Output the [X, Y] coordinate of the center of the cell containing the given text.  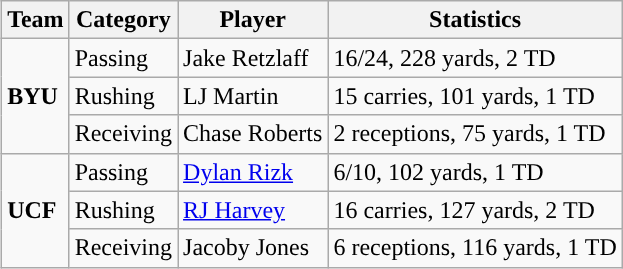
Statistics [475, 20]
RJ Harvey [253, 210]
16 carries, 127 yards, 2 TD [475, 210]
Category [123, 20]
UCF [36, 210]
Jacoby Jones [253, 248]
Dylan Rizk [253, 172]
Player [253, 20]
Team [36, 20]
BYU [36, 96]
16/24, 228 yards, 2 TD [475, 58]
2 receptions, 75 yards, 1 TD [475, 134]
Chase Roberts [253, 134]
Jake Retzlaff [253, 58]
15 carries, 101 yards, 1 TD [475, 96]
6 receptions, 116 yards, 1 TD [475, 248]
6/10, 102 yards, 1 TD [475, 172]
LJ Martin [253, 96]
